Return the [x, y] coordinate for the center point of the cell that contains the specified text.  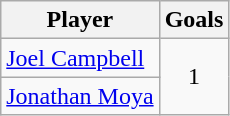
1 [194, 77]
Joel Campbell [80, 58]
Player [80, 20]
Jonathan Moya [80, 96]
Goals [194, 20]
